Output the (X, Y) coordinate of the center of the cell containing the given text.  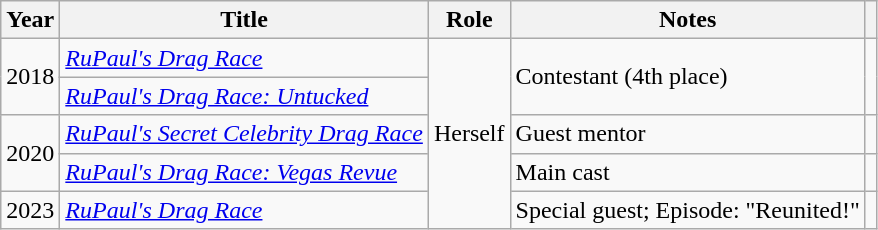
2023 (30, 210)
Special guest; Episode: "Reunited!" (688, 210)
RuPaul's Drag Race: Untucked (244, 96)
Contestant (4th place) (688, 77)
2018 (30, 77)
Role (469, 20)
Notes (688, 20)
RuPaul's Drag Race: Vegas Revue (244, 172)
Guest mentor (688, 134)
Main cast (688, 172)
RuPaul's Secret Celebrity Drag Race (244, 134)
Title (244, 20)
2020 (30, 153)
Year (30, 20)
Herself (469, 134)
